Return the [x, y] coordinate for the center point of the cell that contains the specified text.  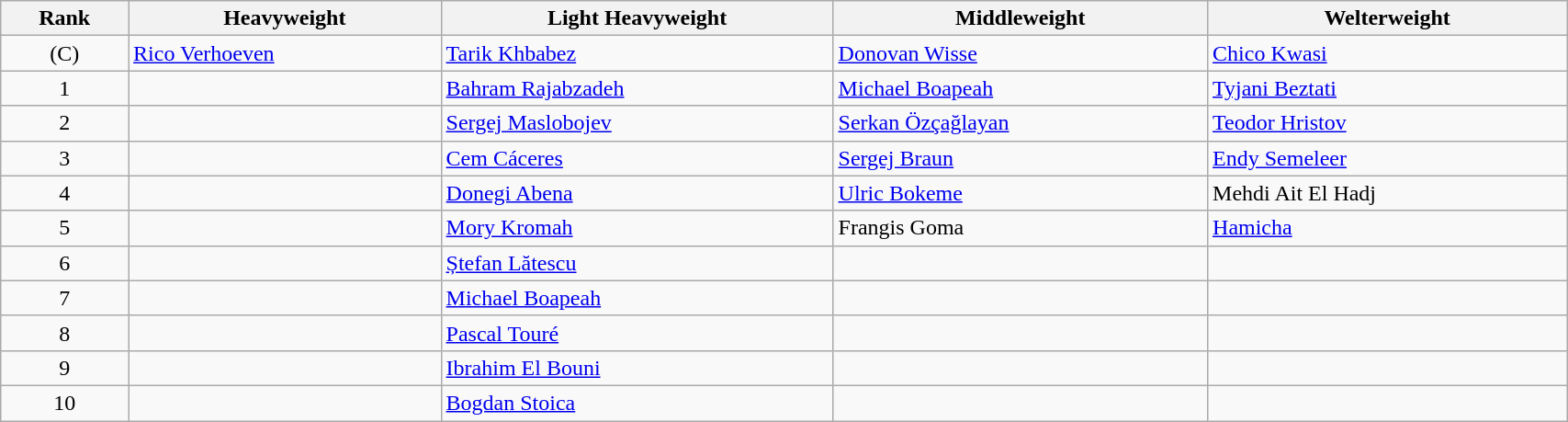
Chico Kwasi [1387, 53]
(C) [64, 53]
Endy Semeleer [1387, 158]
7 [64, 298]
4 [64, 193]
Sergej Maslobojev [637, 123]
Tyjani Beztati [1387, 88]
Ulric Bokeme [1020, 193]
Pascal Touré [637, 333]
Mehdi Ait El Hadj [1387, 193]
Serkan Özçağlayan [1020, 123]
Donovan Wisse [1020, 53]
Cem Cáceres [637, 158]
Bahram Rajabzadeh [637, 88]
9 [64, 368]
Teodor Hristov [1387, 123]
8 [64, 333]
Bogdan Stoica [637, 403]
Middleweight [1020, 18]
Mory Kromah [637, 228]
3 [64, 158]
Hamicha [1387, 228]
10 [64, 403]
Sergej Braun [1020, 158]
6 [64, 263]
5 [64, 228]
Frangis Goma [1020, 228]
Donegi Abena [637, 193]
2 [64, 123]
Heavyweight [285, 18]
Ștefan Lătescu [637, 263]
Rico Verhoeven [285, 53]
Welterweight [1387, 18]
Light Heavyweight [637, 18]
1 [64, 88]
Tarik Khbabez [637, 53]
Ibrahim El Bouni [637, 368]
Rank [64, 18]
